From the cell containing the given text, extract its center point as (x, y) coordinate. 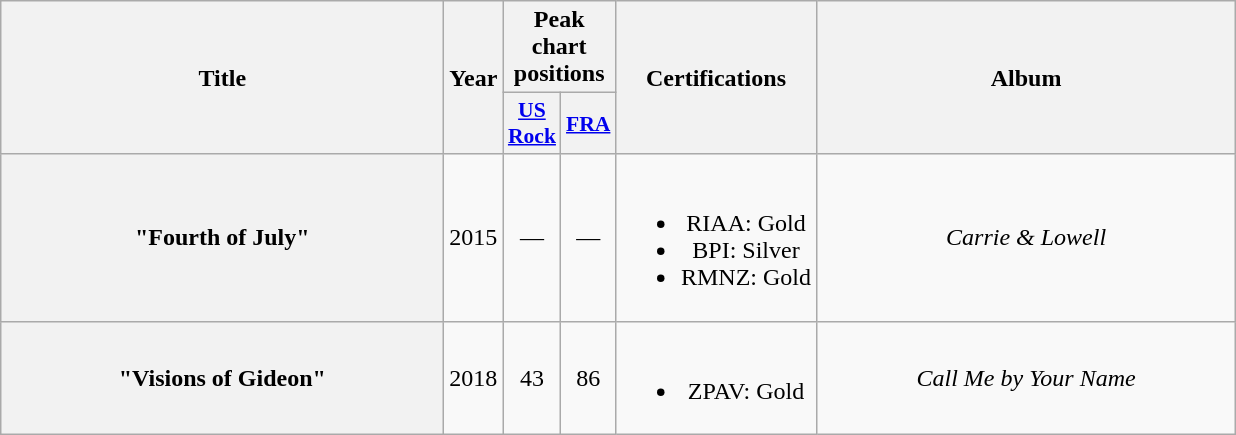
Peak chart positions (560, 47)
2018 (474, 378)
Title (222, 78)
86 (588, 378)
43 (532, 378)
2015 (474, 238)
"Fourth of July" (222, 238)
Certifications (716, 78)
Album (1026, 78)
Carrie & Lowell (1026, 238)
Call Me by Your Name (1026, 378)
Year (474, 78)
"Visions of Gideon" (222, 378)
RIAA: GoldBPI: SilverRMNZ: Gold (716, 238)
ZPAV: Gold (716, 378)
USRock (532, 124)
FRA (588, 124)
